Capture the cell that displays the provided text and extract its (x, y) central coordinate. 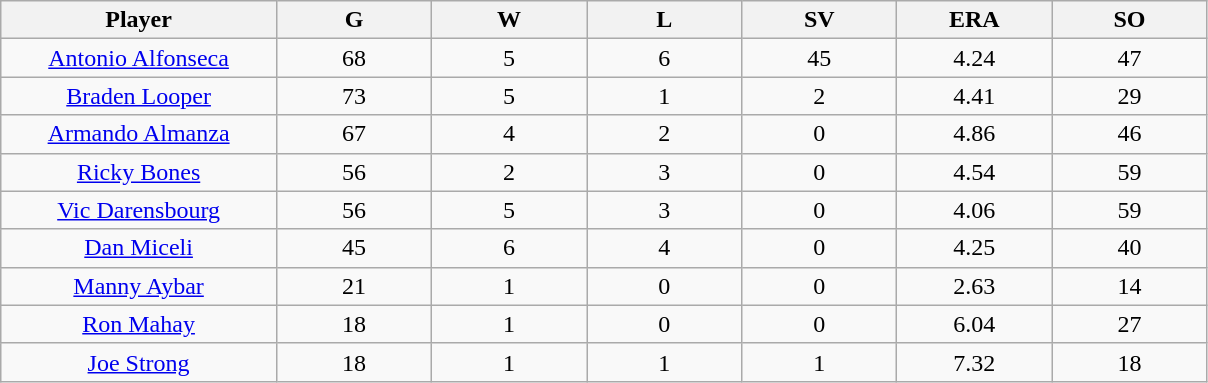
21 (354, 286)
Ron Mahay (139, 324)
6.04 (974, 324)
14 (1130, 286)
29 (1130, 96)
SV (820, 20)
G (354, 20)
73 (354, 96)
4.24 (974, 58)
67 (354, 134)
Manny Aybar (139, 286)
Braden Looper (139, 96)
L (664, 20)
W (510, 20)
SO (1130, 20)
40 (1130, 248)
Vic Darensbourg (139, 210)
Armando Almanza (139, 134)
Player (139, 20)
4.25 (974, 248)
4.06 (974, 210)
4.41 (974, 96)
4.54 (974, 172)
7.32 (974, 362)
Ricky Bones (139, 172)
Joe Strong (139, 362)
46 (1130, 134)
4.86 (974, 134)
2.63 (974, 286)
Antonio Alfonseca (139, 58)
47 (1130, 58)
Dan Miceli (139, 248)
68 (354, 58)
27 (1130, 324)
ERA (974, 20)
